Scan for the cell matching the given text and deliver its (X, Y) coordinate at center. 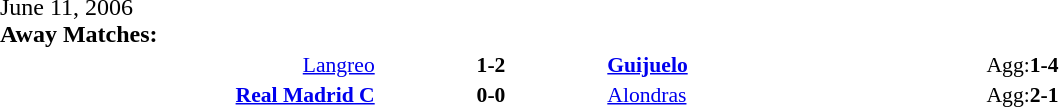
1-2 (492, 64)
Guijuelo (795, 64)
